Determine the (x, y) coordinate at the center of the cell enclosing the given text.  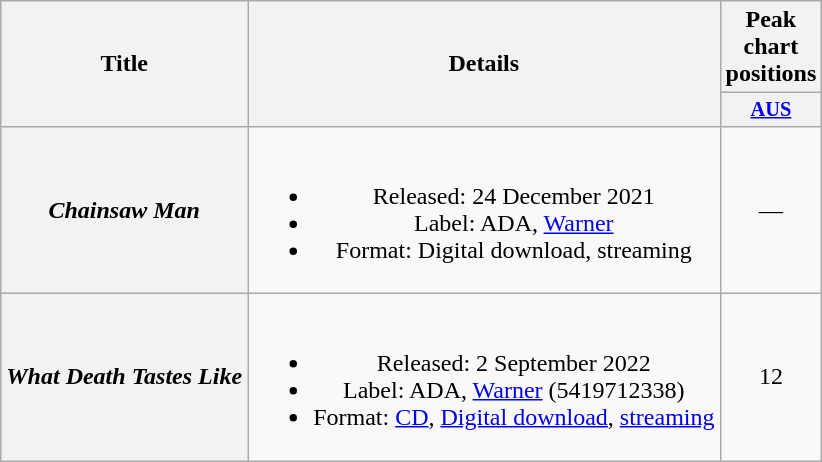
— (771, 210)
What Death Tastes Like (124, 378)
Chainsaw Man (124, 210)
AUS (771, 110)
Details (484, 64)
12 (771, 378)
Peak chart positions (771, 47)
Released: 2 September 2022Label: ADA, Warner (5419712338)Format: CD, Digital download, streaming (484, 378)
Title (124, 64)
Released: 24 December 2021Label: ADA, WarnerFormat: Digital download, streaming (484, 210)
